Determine the [X, Y] coordinate at the center of the cell enclosing the given text.  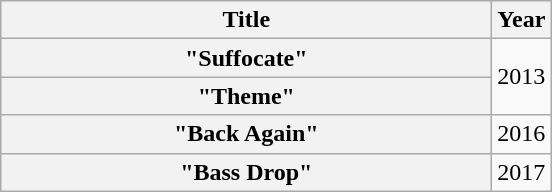
Year [522, 20]
2013 [522, 77]
"Back Again" [246, 134]
"Theme" [246, 96]
Title [246, 20]
2016 [522, 134]
"Suffocate" [246, 58]
"Bass Drop" [246, 172]
2017 [522, 172]
